Output the (X, Y) coordinate of the center of the cell containing the given text.  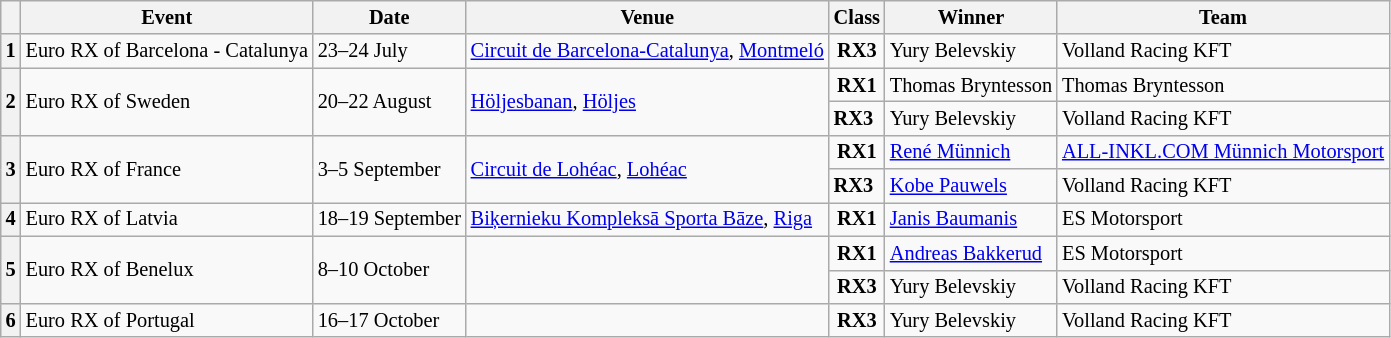
Kobe Pauwels (971, 186)
1 (11, 51)
Janis Baumanis (971, 219)
Circuit de Barcelona-Catalunya, Montmeló (648, 51)
Event (167, 17)
Biķernieku Kompleksā Sporta Bāze, Riga (648, 219)
Euro RX of Sweden (167, 102)
René Münnich (971, 152)
8–10 October (390, 270)
Date (390, 17)
2 (11, 102)
23–24 July (390, 51)
Andreas Bakkerud (971, 253)
18–19 September (390, 219)
4 (11, 219)
Euro RX of Benelux (167, 270)
20–22 August (390, 102)
6 (11, 320)
Circuit de Lohéac, Lohéac (648, 168)
Euro RX of France (167, 168)
Euro RX of Portugal (167, 320)
3–5 September (390, 168)
ALL-INKL.COM Münnich Motorsport (1223, 152)
Team (1223, 17)
16–17 October (390, 320)
Euro RX of Barcelona - Catalunya (167, 51)
Euro RX of Latvia (167, 219)
3 (11, 168)
Höljesbanan, Höljes (648, 102)
Venue (648, 17)
Class (857, 17)
Winner (971, 17)
5 (11, 270)
